Capture the cell that displays the provided text and extract its (x, y) central coordinate. 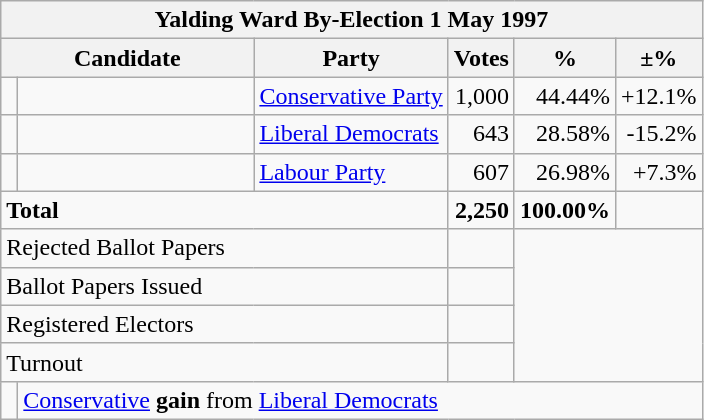
-15.2% (658, 134)
Conservative Party (351, 96)
1,000 (481, 96)
±% (658, 58)
Rejected Ballot Papers (224, 248)
Liberal Democrats (351, 134)
Total (224, 210)
Party (351, 58)
Conservative gain from Liberal Democrats (360, 400)
Yalding Ward By-Election 1 May 1997 (352, 20)
Candidate (128, 58)
Votes (481, 58)
% (564, 58)
643 (481, 134)
44.44% (564, 96)
28.58% (564, 134)
Turnout (224, 362)
Labour Party (351, 172)
100.00% (564, 210)
2,250 (481, 210)
+7.3% (658, 172)
Ballot Papers Issued (224, 286)
+12.1% (658, 96)
Registered Electors (224, 324)
607 (481, 172)
26.98% (564, 172)
